Return the [X, Y] coordinate for the center point of the cell that contains the specified text.  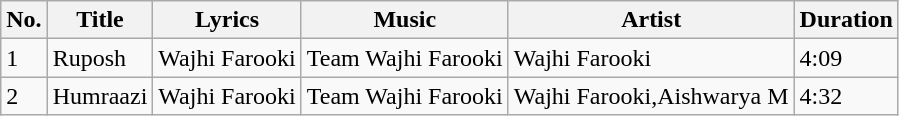
1 [24, 58]
Title [100, 20]
Humraazi [100, 96]
2 [24, 96]
Duration [846, 20]
4:09 [846, 58]
Artist [651, 20]
Lyrics [227, 20]
Wajhi Farooki,Aishwarya M [651, 96]
No. [24, 20]
Ruposh [100, 58]
4:32 [846, 96]
Music [404, 20]
